Detect which cell encompasses the target text, then output its (X, Y) center coordinate. 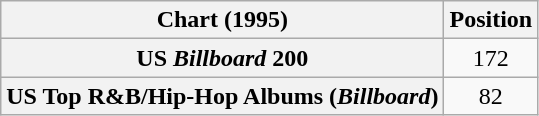
Chart (1995) (222, 20)
US Billboard 200 (222, 58)
US Top R&B/Hip-Hop Albums (Billboard) (222, 96)
Position (491, 20)
82 (491, 96)
172 (491, 58)
